Extract the (X, Y) coordinate from the center of the cell holding the provided text.  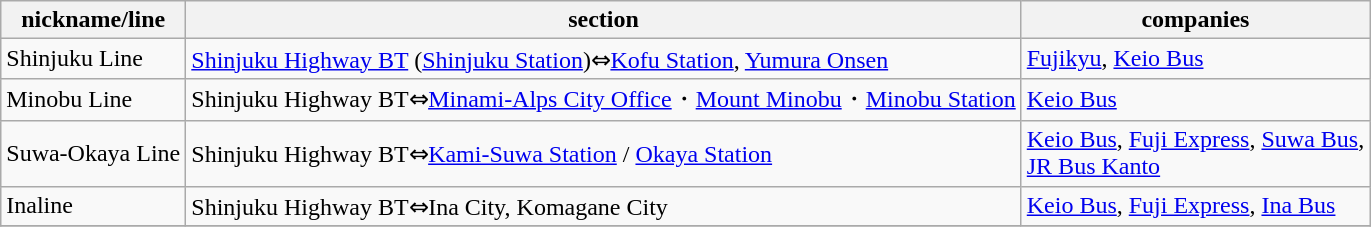
section (604, 20)
Shinjuku Line (94, 59)
nickname/line (94, 20)
Shinjuku Highway BT (Shinjuku Station)⇔Kofu Station, Yumura Onsen (604, 59)
Shinjuku Highway BT⇔Minami-Alps City Office・Mount Minobu・Minobu Station (604, 100)
Keio Bus (1195, 100)
Shinjuku Highway BT⇔Kami-Suwa Station / Okaya Station (604, 154)
Fujikyu, Keio Bus (1195, 59)
Shinjuku Highway BT⇔Ina City, Komagane City (604, 206)
companies (1195, 20)
Suwa-Okaya Line (94, 154)
Keio Bus, Fuji Express, Suwa Bus, JR Bus Kanto (1195, 154)
Minobu Line (94, 100)
Keio Bus, Fuji Express, Ina Bus (1195, 206)
Inaline (94, 206)
